Scan for the cell matching the given text and deliver its (x, y) coordinate at center. 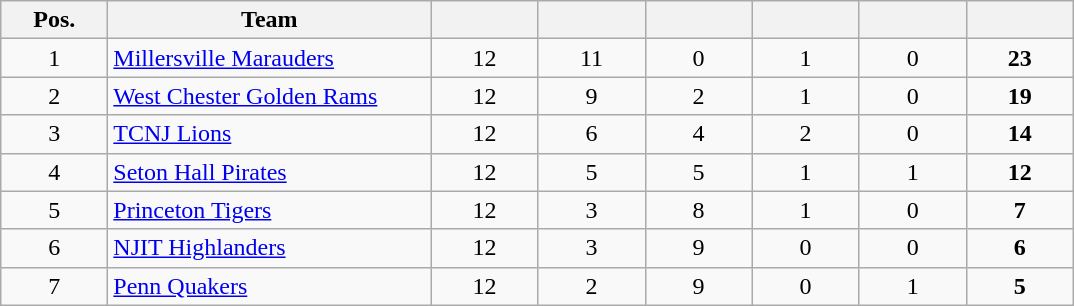
TCNJ Lions (270, 134)
14 (1020, 134)
23 (1020, 58)
19 (1020, 96)
Princeton Tigers (270, 210)
Seton Hall Pirates (270, 172)
Millersville Marauders (270, 58)
Pos. (54, 20)
West Chester Golden Rams (270, 96)
NJIT Highlanders (270, 248)
8 (698, 210)
Penn Quakers (270, 286)
11 (592, 58)
Team (270, 20)
